Find where the given text appears and provide that cell's center as [X, Y] coordinate. 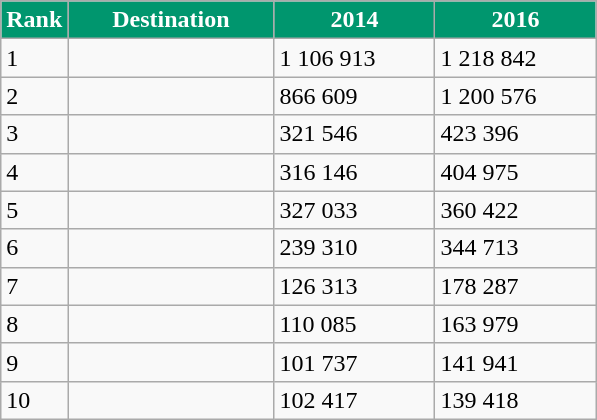
10 [34, 400]
316 146 [354, 172]
1 106 913 [354, 58]
1 218 842 [516, 58]
Destination [171, 20]
321 546 [354, 134]
3 [34, 134]
110 085 [354, 324]
178 287 [516, 286]
404 975 [516, 172]
4 [34, 172]
360 422 [516, 210]
7 [34, 286]
Rank [34, 20]
1 200 576 [516, 96]
2016 [516, 20]
8 [34, 324]
9 [34, 362]
327 033 [354, 210]
866 609 [354, 96]
163 979 [516, 324]
344 713 [516, 248]
102 417 [354, 400]
141 941 [516, 362]
5 [34, 210]
101 737 [354, 362]
423 396 [516, 134]
126 313 [354, 286]
2014 [354, 20]
139 418 [516, 400]
6 [34, 248]
2 [34, 96]
239 310 [354, 248]
1 [34, 58]
